Extract the (x, y) coordinate from the center of the cell holding the provided text.  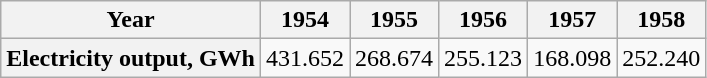
1956 (484, 20)
252.240 (662, 58)
Year (131, 20)
255.123 (484, 58)
1957 (572, 20)
1958 (662, 20)
268.674 (394, 58)
168.098 (572, 58)
431.652 (304, 58)
1955 (394, 20)
1954 (304, 20)
Electricity output, GWh (131, 58)
